Detect which cell encompasses the target text, then output its (x, y) center coordinate. 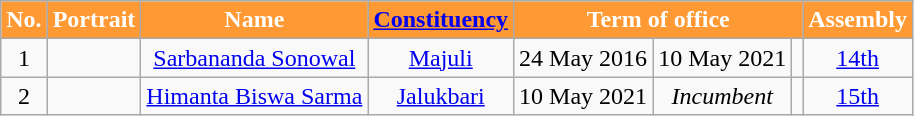
Term of office (658, 20)
Sarbananda Sonowal (254, 58)
14th (858, 58)
Jalukbari (441, 96)
Portrait (94, 20)
1 (24, 58)
Assembly (858, 20)
Name (254, 20)
15th (858, 96)
Himanta Biswa Sarma (254, 96)
2 (24, 96)
No. (24, 20)
Incumbent (722, 96)
Majuli (441, 58)
24 May 2016 (584, 58)
Constituency (441, 20)
